Locate the cell with the specified text and output its [X, Y] center coordinate. 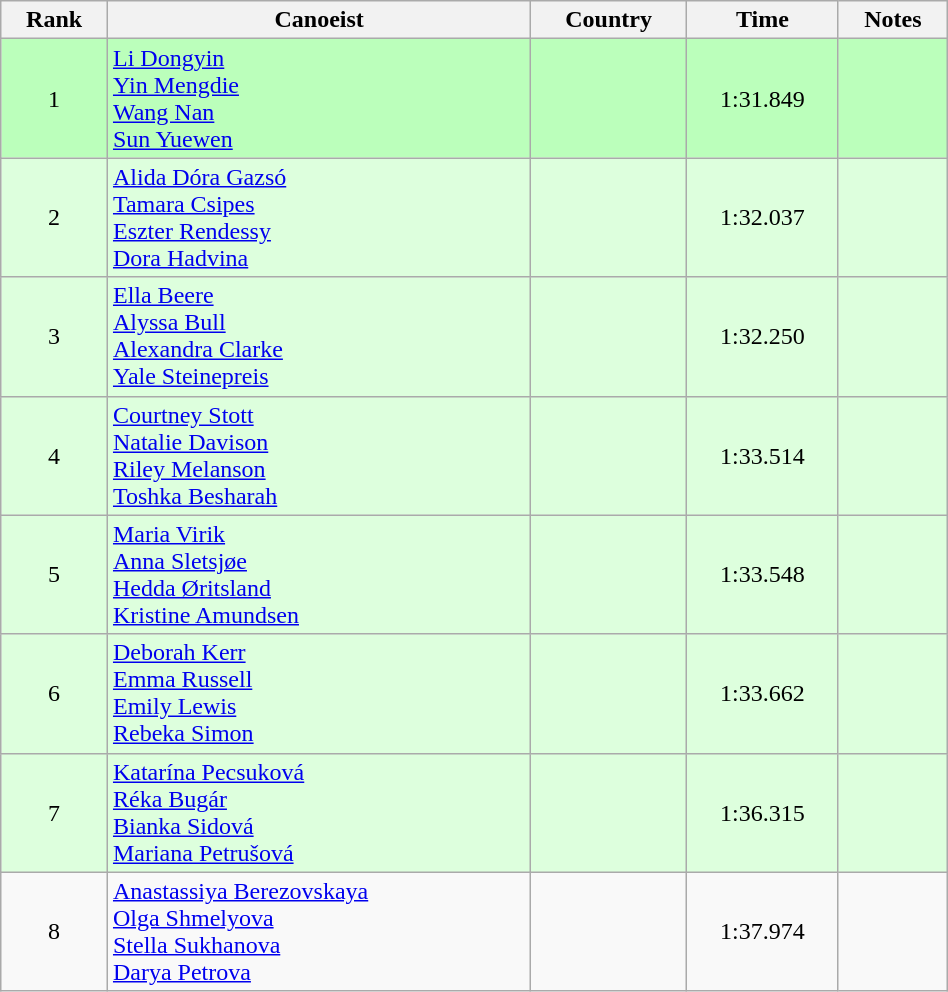
2 [54, 218]
Ella BeereAlyssa BullAlexandra ClarkeYale Steinepreis [318, 336]
1:33.514 [762, 456]
1:32.250 [762, 336]
6 [54, 694]
1:33.662 [762, 694]
1:32.037 [762, 218]
Katarína PecsukováRéka BugárBianka SidováMariana Petrušová [318, 812]
8 [54, 932]
Time [762, 20]
1:37.974 [762, 932]
1 [54, 98]
Notes [892, 20]
Li DongyinYin MengdieWang NanSun Yuewen [318, 98]
1:31.849 [762, 98]
1:36.315 [762, 812]
3 [54, 336]
Country [608, 20]
7 [54, 812]
1:33.548 [762, 574]
4 [54, 456]
Alida Dóra GazsóTamara CsipesEszter RendessyDora Hadvina [318, 218]
5 [54, 574]
Canoeist [318, 20]
Anastassiya BerezovskayaOlga ShmelyovaStella SukhanovaDarya Petrova [318, 932]
Deborah KerrEmma RussellEmily LewisRebeka Simon [318, 694]
Courtney StottNatalie DavisonRiley MelansonToshka Besharah [318, 456]
Maria VirikAnna SletsjøeHedda ØritslandKristine Amundsen [318, 574]
Rank [54, 20]
